Identify which cell holds the provided text, then report its [x, y] central coordinate. 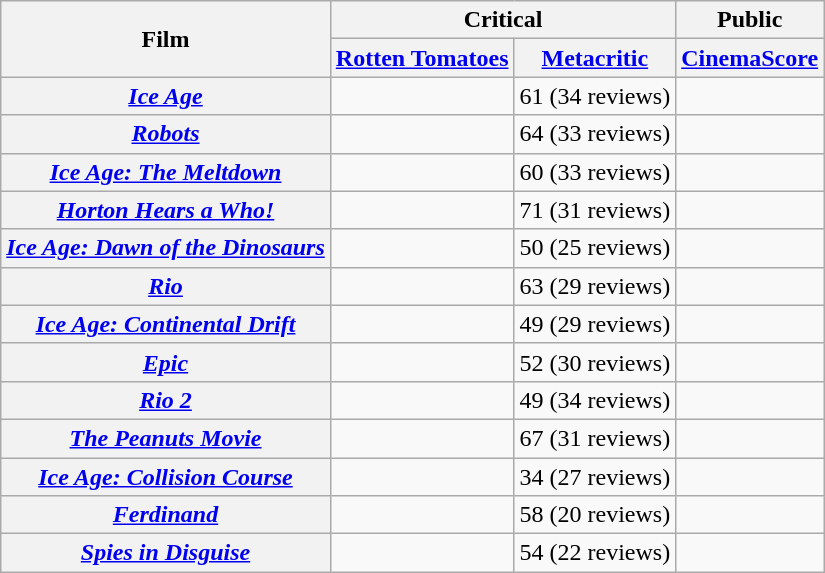
49 (34 reviews) [595, 400]
61 (34 reviews) [595, 96]
52 (30 reviews) [595, 362]
Ice Age: Dawn of the Dinosaurs [166, 248]
60 (33 reviews) [595, 172]
58 (20 reviews) [595, 515]
49 (29 reviews) [595, 324]
71 (31 reviews) [595, 210]
Ice Age: Collision Course [166, 477]
34 (27 reviews) [595, 477]
Rio [166, 286]
Metacritic [595, 58]
63 (29 reviews) [595, 286]
Rotten Tomatoes [422, 58]
Rio 2 [166, 400]
Film [166, 39]
Spies in Disguise [166, 553]
Ice Age: The Meltdown [166, 172]
67 (31 reviews) [595, 438]
Robots [166, 134]
Critical [502, 20]
Horton Hears a Who! [166, 210]
Ice Age: Continental Drift [166, 324]
Epic [166, 362]
Ice Age [166, 96]
Ferdinand [166, 515]
CinemaScore [750, 58]
Public [750, 20]
The Peanuts Movie [166, 438]
50 (25 reviews) [595, 248]
64 (33 reviews) [595, 134]
54 (22 reviews) [595, 553]
